Locate the cell with the specified text and output its [X, Y] center coordinate. 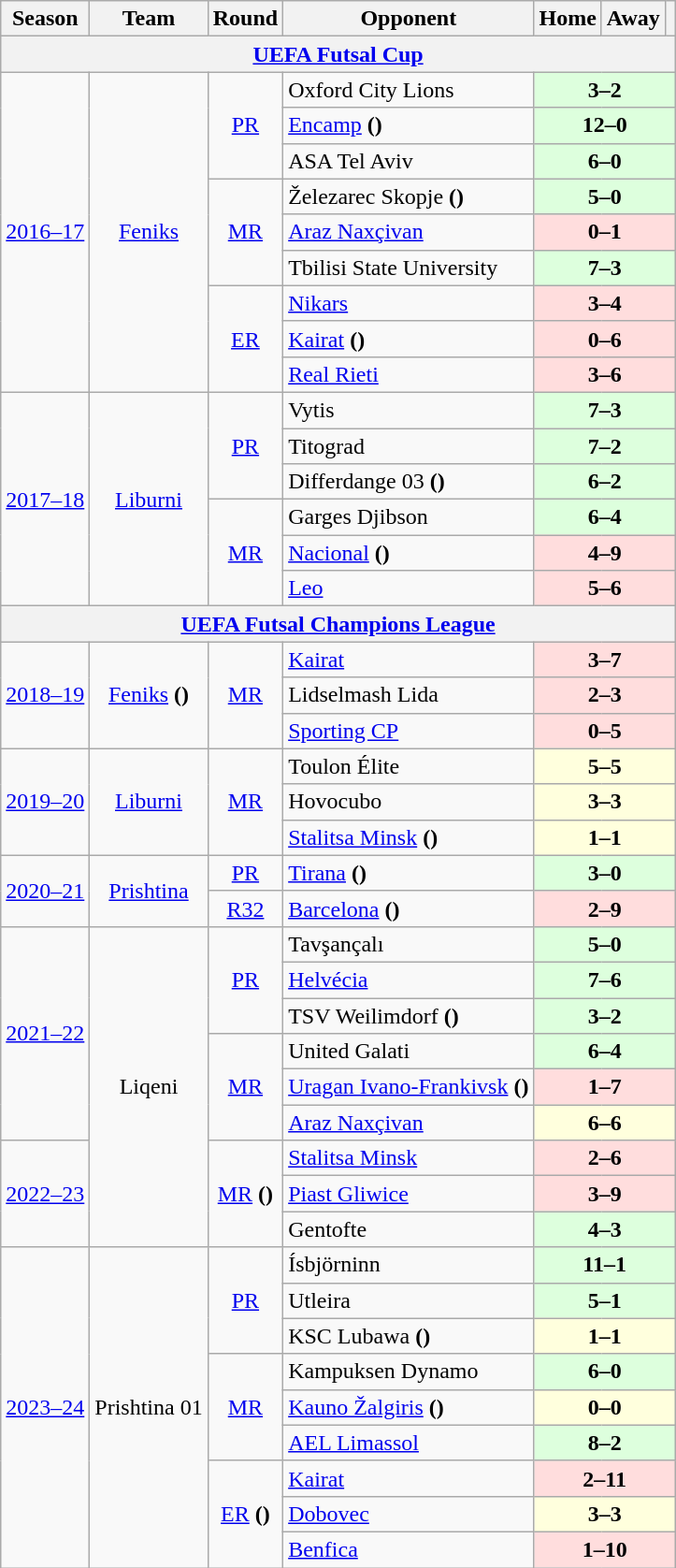
ER [245, 339]
7–2 [604, 446]
2019–20 [45, 802]
Kairat () [409, 339]
2016–17 [45, 232]
Away [633, 19]
Tirana () [409, 873]
6–2 [604, 482]
Garges Djibson [409, 517]
Benfica [409, 1549]
Prishtina [149, 891]
Stalitsa Minsk () [409, 837]
Uragan Ivano-Frankivsk () [409, 1087]
TSV Weilimdorf () [409, 1015]
Leo [409, 588]
Helvécia [409, 980]
Team [149, 19]
11–1 [604, 1265]
Real Rieti [409, 374]
Nacional () [409, 553]
Home [568, 19]
Liqeni [149, 1087]
Tavşançalı [409, 944]
Feniks () [149, 695]
UEFA Futsal Cup [338, 54]
3–7 [604, 660]
0–0 [604, 1407]
4–9 [604, 553]
Piast Gliwice [409, 1194]
0–6 [604, 339]
2023–24 [45, 1407]
2018–19 [45, 695]
2022–23 [45, 1194]
Titograd [409, 446]
6–6 [604, 1123]
Encamp () [409, 125]
7–6 [604, 980]
Nikars [409, 303]
5–6 [604, 588]
Utleira [409, 1300]
Vytis [409, 410]
Hovocubo [409, 802]
2–3 [604, 695]
5–5 [604, 766]
2020–21 [45, 891]
2–9 [604, 908]
MR () [245, 1194]
ER () [245, 1514]
R32 [245, 908]
Sporting CP [409, 731]
Stalitsa Minsk [409, 1158]
3–0 [604, 873]
3–4 [604, 303]
ASA Tel Aviv [409, 161]
Differdange 03 () [409, 482]
Season [45, 19]
5–1 [604, 1300]
0–1 [604, 232]
1–10 [604, 1549]
Železarec Skopje () [409, 196]
4–3 [604, 1229]
Round [245, 19]
1–7 [604, 1087]
2–6 [604, 1158]
Oxford City Lions [409, 90]
8–2 [604, 1443]
0–5 [604, 731]
Tbilisi State University [409, 268]
Dobovec [409, 1514]
Kauno Žalgiris () [409, 1407]
Opponent [409, 19]
2017–18 [45, 499]
KSC Lubawa () [409, 1336]
3–6 [604, 374]
AEL Limassol [409, 1443]
Barcelona () [409, 908]
Toulon Élite [409, 766]
12–0 [604, 125]
Lidselmash Lida [409, 695]
Prishtina 01 [149, 1407]
Feniks [149, 232]
3–9 [604, 1194]
2–11 [604, 1478]
Kampuksen Dynamo [409, 1372]
2021–22 [45, 1033]
Ísbjörninn [409, 1265]
United Galati [409, 1052]
UEFA Futsal Champions League [338, 624]
Gentofte [409, 1229]
